Locate the cell with the specified text and output its [X, Y] center coordinate. 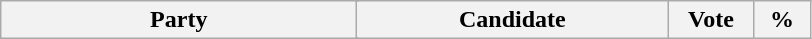
Party [179, 20]
Vote [711, 20]
Candidate [512, 20]
% [782, 20]
